Capture the cell that displays the provided text and extract its (X, Y) central coordinate. 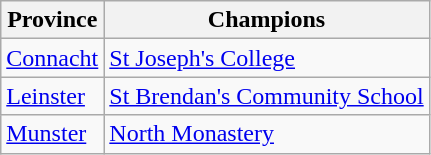
Leinster (52, 96)
Champions (266, 20)
Munster (52, 134)
North Monastery (266, 134)
St Joseph's College (266, 58)
Connacht (52, 58)
Province (52, 20)
St Brendan's Community School (266, 96)
